Extract the [X, Y] coordinate from the center of the cell holding the provided text.  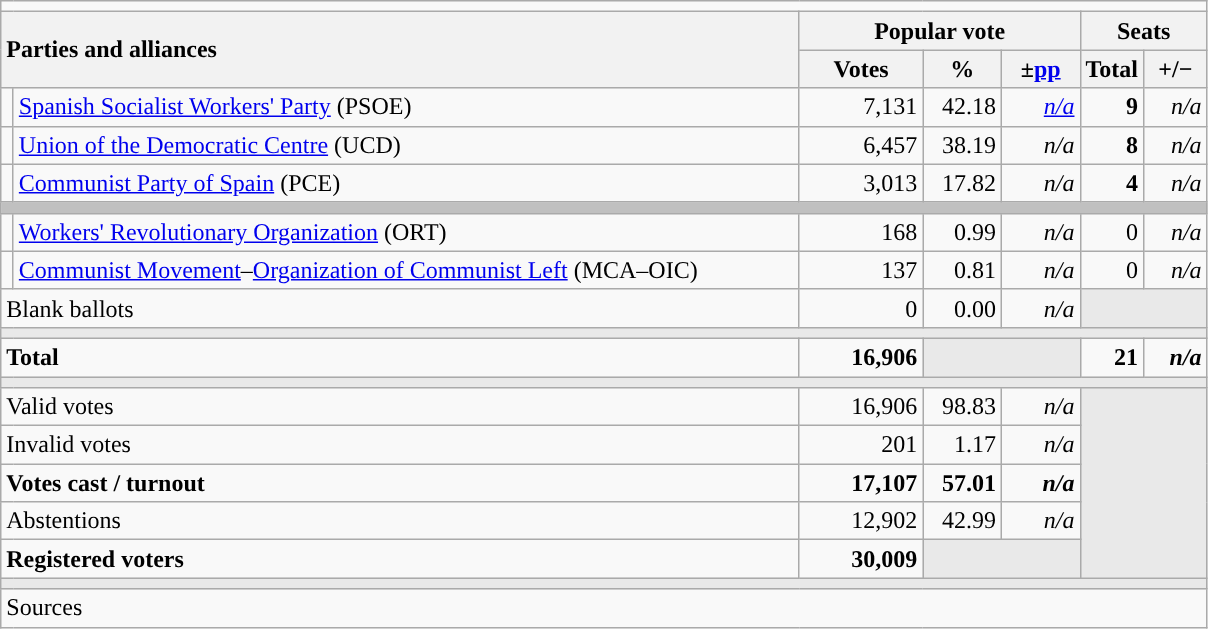
12,902 [861, 521]
3,013 [861, 183]
17.82 [962, 183]
0.99 [962, 232]
Communist Party of Spain (PCE) [406, 183]
Votes [861, 69]
4 [1112, 183]
30,009 [861, 559]
+/− [1176, 69]
Invalid votes [400, 445]
9 [1112, 107]
42.18 [962, 107]
21 [1112, 357]
1.17 [962, 445]
42.99 [962, 521]
Workers' Revolutionary Organization (ORT) [406, 232]
Union of the Democratic Centre (UCD) [406, 145]
Blank ballots [400, 308]
201 [861, 445]
Sources [604, 608]
7,131 [861, 107]
Spanish Socialist Workers' Party (PSOE) [406, 107]
Popular vote [940, 31]
Parties and alliances [400, 50]
98.83 [962, 407]
137 [861, 270]
Votes cast / turnout [400, 483]
% [962, 69]
Communist Movement–Organization of Communist Left (MCA–OIC) [406, 270]
38.19 [962, 145]
57.01 [962, 483]
±pp [1040, 69]
Abstentions [400, 521]
Valid votes [400, 407]
17,107 [861, 483]
Seats [1144, 31]
0.00 [962, 308]
Registered voters [400, 559]
168 [861, 232]
8 [1112, 145]
6,457 [861, 145]
0.81 [962, 270]
